Scan for the cell matching the given text and deliver its (X, Y) coordinate at center. 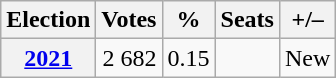
% (188, 20)
Election (48, 20)
Votes (129, 20)
2 682 (129, 58)
Seats (247, 20)
2021 (48, 58)
0.15 (188, 58)
+/– (307, 20)
New (307, 58)
